For the text-containing cell, return its midpoint in (X, Y) coordinate format. 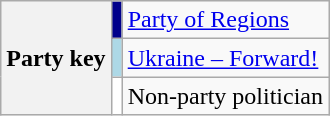
Ukraine – Forward! (225, 58)
Non-party politician (225, 96)
Party of Regions (225, 20)
Party key (56, 58)
